Identify which cell holds the provided text, then report its (X, Y) central coordinate. 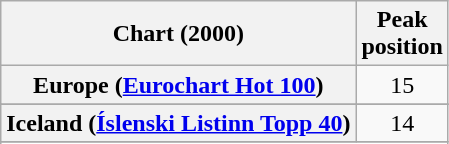
15 (402, 85)
Iceland (Íslenski Listinn Topp 40) (178, 123)
Peakposition (402, 34)
14 (402, 123)
Europe (Eurochart Hot 100) (178, 85)
Chart (2000) (178, 34)
